Find where the given text appears and provide that cell's center as (X, Y) coordinate. 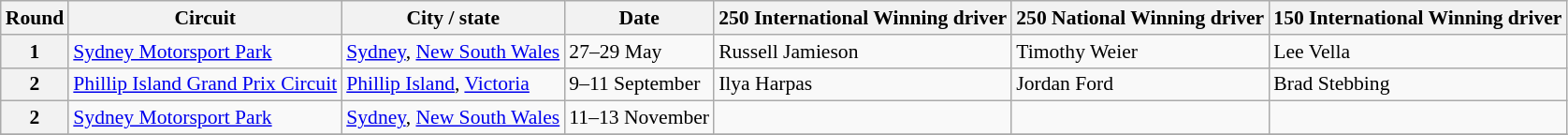
Russell Jamieson (863, 52)
27–29 May (639, 52)
9–11 September (639, 84)
Jordan Ford (1140, 84)
Phillip Island Grand Prix Circuit (205, 84)
1 (36, 52)
Round (36, 18)
City / state (453, 18)
Ilya Harpas (863, 84)
Lee Vella (1417, 52)
250 National Winning driver (1140, 18)
Date (639, 18)
250 International Winning driver (863, 18)
Circuit (205, 18)
150 International Winning driver (1417, 18)
11–13 November (639, 118)
Phillip Island, Victoria (453, 84)
Timothy Weier (1140, 52)
Brad Stebbing (1417, 84)
